Detect which cell encompasses the target text, then output its [x, y] center coordinate. 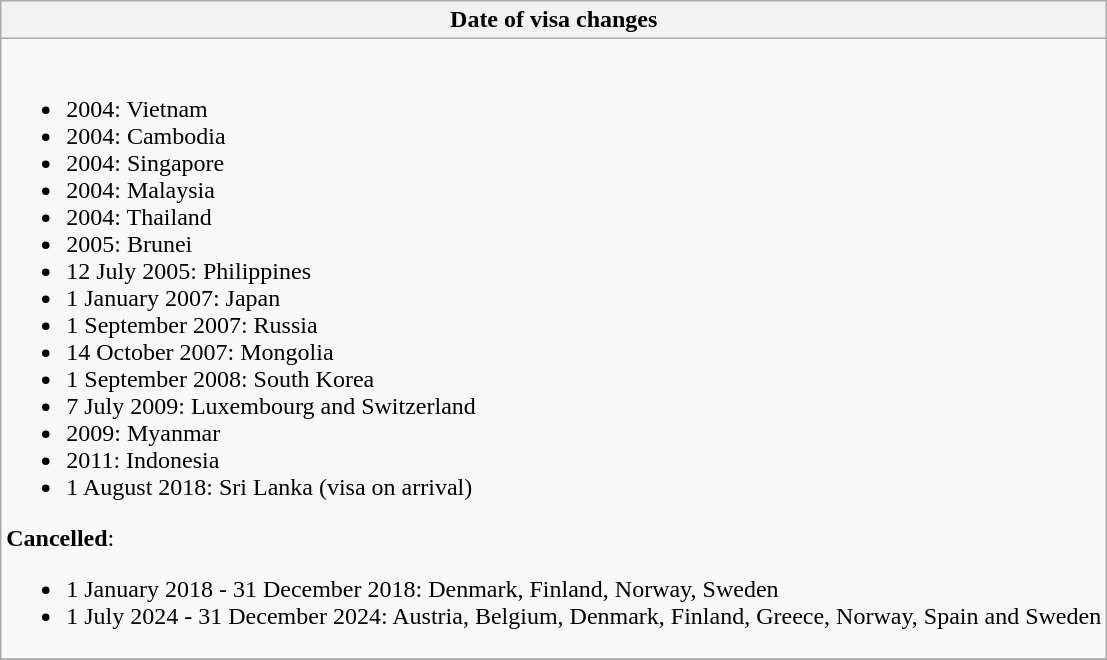
Date of visa changes [554, 20]
